For the text-containing cell, return its midpoint in [x, y] coordinate format. 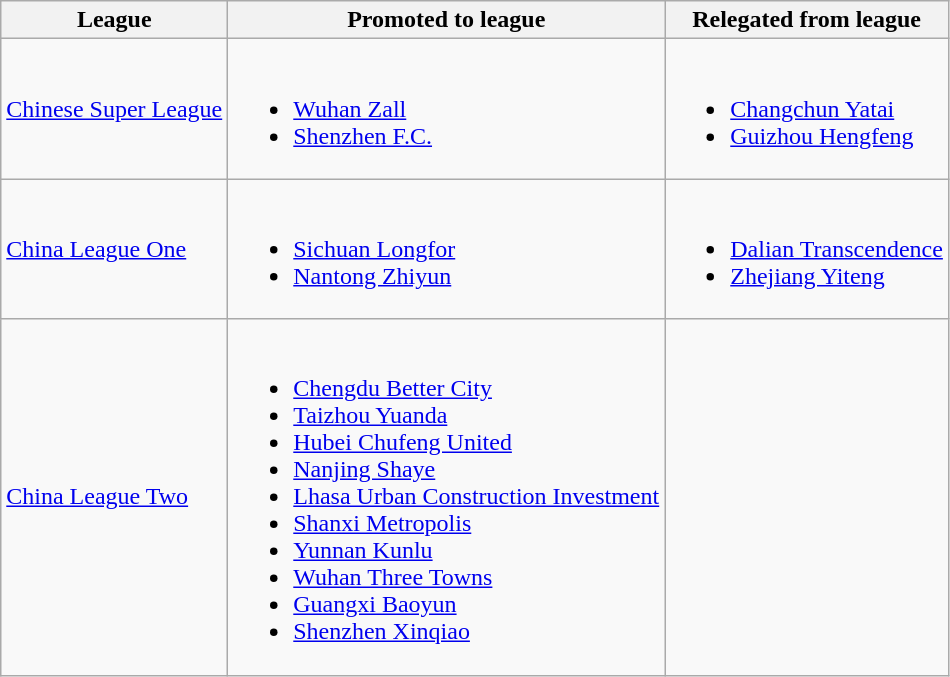
Chinese Super League [114, 109]
Dalian TranscendenceZhejiang Yiteng [807, 249]
Wuhan ZallShenzhen F.C. [446, 109]
Relegated from league [807, 20]
Changchun YataiGuizhou Hengfeng [807, 109]
China League Two [114, 497]
Sichuan LongforNantong Zhiyun [446, 249]
League [114, 20]
China League One [114, 249]
Promoted to league [446, 20]
